From the cell containing the given text, extract its center point as [X, Y] coordinate. 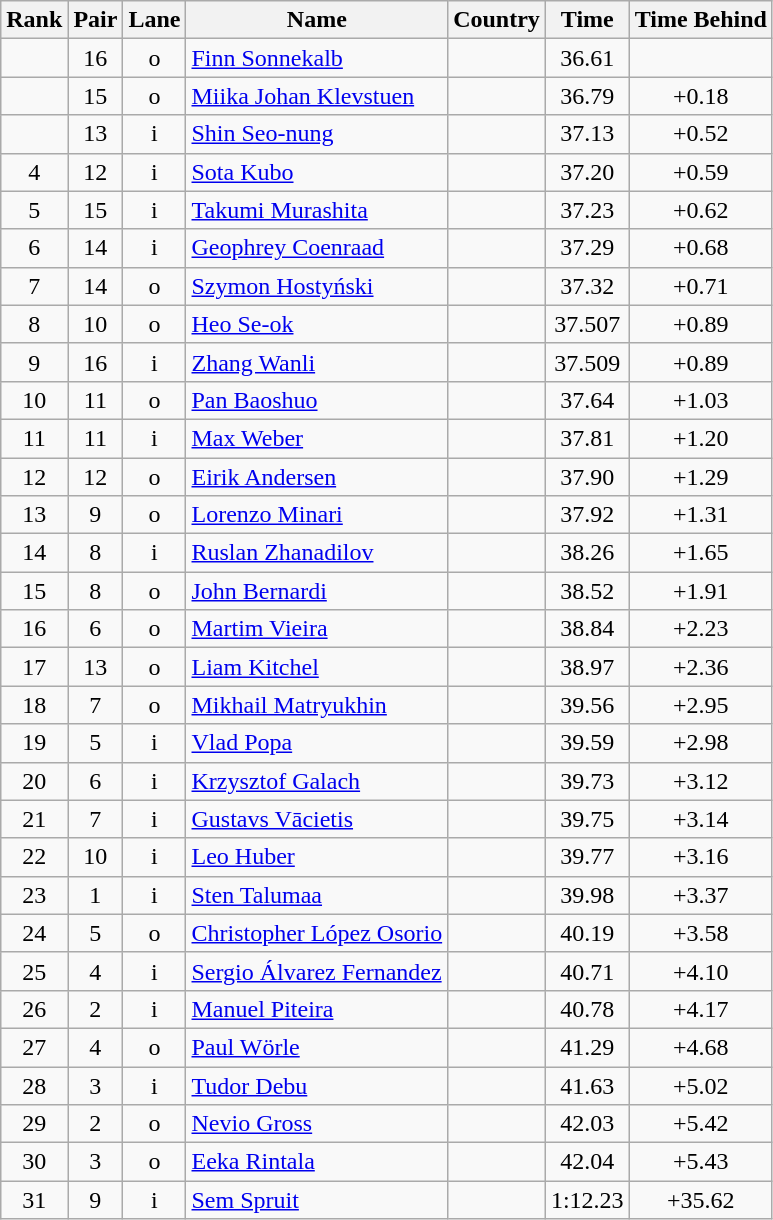
38.52 [587, 591]
Sergio Álvarez Fernandez [317, 971]
41.63 [587, 1085]
Paul Wörle [317, 1047]
+1.91 [700, 591]
29 [34, 1124]
Finn Sonnekalb [317, 58]
21 [34, 819]
40.71 [587, 971]
+3.12 [700, 781]
37.13 [587, 134]
37.23 [587, 210]
38.84 [587, 629]
+2.36 [700, 667]
+5.43 [700, 1162]
+0.59 [700, 172]
37.32 [587, 286]
Gustavs Vācietis [317, 819]
+1.29 [700, 477]
+1.65 [700, 553]
+4.17 [700, 1009]
37.92 [587, 515]
Sota Kubo [317, 172]
Mikhail Matryukhin [317, 705]
Martim Vieira [317, 629]
24 [34, 933]
+1.31 [700, 515]
19 [34, 743]
37.81 [587, 438]
+1.20 [700, 438]
Ruslan Zhanadilov [317, 553]
+2.23 [700, 629]
+0.52 [700, 134]
Tudor Debu [317, 1085]
37.20 [587, 172]
Eeka Rintala [317, 1162]
Nevio Gross [317, 1124]
39.75 [587, 819]
John Bernardi [317, 591]
39.77 [587, 857]
42.03 [587, 1124]
Szymon Hostyński [317, 286]
Lane [154, 20]
18 [34, 705]
37.64 [587, 400]
Country [497, 20]
38.26 [587, 553]
37.507 [587, 324]
+0.71 [700, 286]
+2.98 [700, 743]
Sten Talumaa [317, 895]
40.19 [587, 933]
Pan Baoshuo [317, 400]
Miika Johan Klevstuen [317, 96]
+1.03 [700, 400]
+0.68 [700, 248]
39.98 [587, 895]
Manuel Piteira [317, 1009]
37.509 [587, 362]
1:12.23 [587, 1200]
+3.37 [700, 895]
Leo Huber [317, 857]
+5.02 [700, 1085]
+35.62 [700, 1200]
+3.14 [700, 819]
41.29 [587, 1047]
28 [34, 1085]
38.97 [587, 667]
37.90 [587, 477]
30 [34, 1162]
Rank [34, 20]
+3.16 [700, 857]
+3.58 [700, 933]
42.04 [587, 1162]
Krzysztof Galach [317, 781]
36.61 [587, 58]
Lorenzo Minari [317, 515]
Eirik Andersen [317, 477]
+4.10 [700, 971]
+0.18 [700, 96]
Liam Kitchel [317, 667]
20 [34, 781]
22 [34, 857]
Time Behind [700, 20]
37.29 [587, 248]
Vlad Popa [317, 743]
+0.62 [700, 210]
40.78 [587, 1009]
Shin Seo-nung [317, 134]
+5.42 [700, 1124]
36.79 [587, 96]
Zhang Wanli [317, 362]
17 [34, 667]
27 [34, 1047]
Geophrey Coenraad [317, 248]
39.56 [587, 705]
39.59 [587, 743]
39.73 [587, 781]
Name [317, 20]
Heo Se-ok [317, 324]
Pair [96, 20]
+4.68 [700, 1047]
Time [587, 20]
Takumi Murashita [317, 210]
Christopher López Osorio [317, 933]
25 [34, 971]
23 [34, 895]
26 [34, 1009]
1 [96, 895]
Max Weber [317, 438]
Sem Spruit [317, 1200]
+2.95 [700, 705]
31 [34, 1200]
